From the cell containing the given text, extract its center point as (x, y) coordinate. 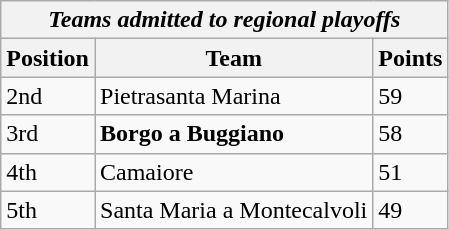
Teams admitted to regional playoffs (224, 20)
Position (48, 58)
58 (410, 134)
Borgo a Buggiano (233, 134)
5th (48, 210)
4th (48, 172)
Team (233, 58)
3rd (48, 134)
Points (410, 58)
51 (410, 172)
59 (410, 96)
2nd (48, 96)
Camaiore (233, 172)
49 (410, 210)
Pietrasanta Marina (233, 96)
Santa Maria a Montecalvoli (233, 210)
